Search for the cell housing the specified text and yield its (x, y) center coordinate. 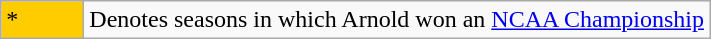
Denotes seasons in which Arnold won an NCAA Championship (397, 20)
* (42, 20)
